Scan for the cell matching the given text and deliver its (x, y) coordinate at center. 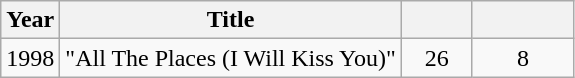
Title (230, 20)
Year (30, 20)
1998 (30, 58)
26 (436, 58)
8 (522, 58)
"All The Places (I Will Kiss You)" (230, 58)
